Find where the given text appears and provide that cell's center as (X, Y) coordinate. 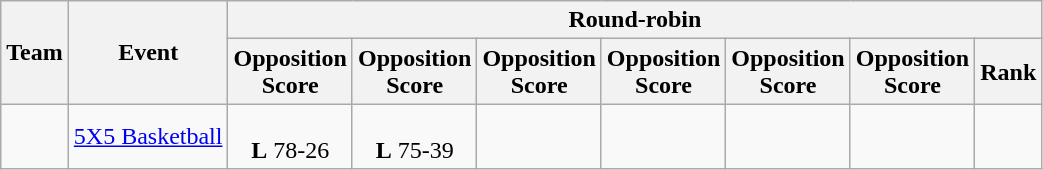
L 78-26 (290, 136)
Round-robin (635, 20)
L 75-39 (414, 136)
5X5 Basketball (148, 136)
Event (148, 52)
Rank (1008, 72)
Team (35, 52)
